Determine the (x, y) coordinate at the center of the cell enclosing the given text.  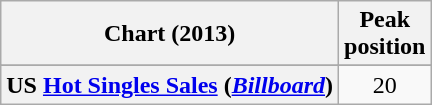
US Hot Singles Sales (Billboard) (170, 85)
20 (385, 85)
Chart (2013) (170, 34)
Peakposition (385, 34)
